Provide the (x, y) coordinate of the cell's center where the given text is located.  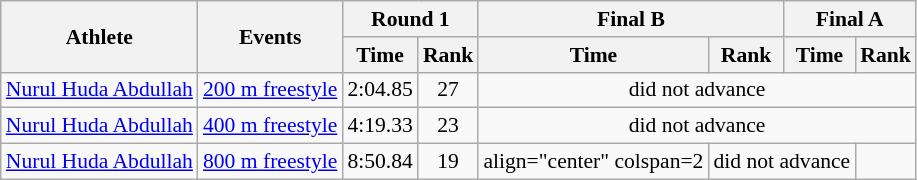
800 m freestyle (270, 162)
Athlete (100, 36)
Final B (630, 19)
Final A (850, 19)
Events (270, 36)
200 m freestyle (270, 90)
align="center" colspan=2 (593, 162)
27 (448, 90)
23 (448, 126)
Round 1 (410, 19)
8:50.84 (380, 162)
400 m freestyle (270, 126)
19 (448, 162)
2:04.85 (380, 90)
4:19.33 (380, 126)
